Find where the given text appears and provide that cell's center as [x, y] coordinate. 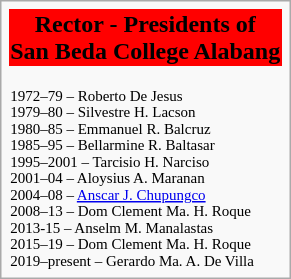
Rector - Presidents of San Beda College Alabang [146, 38]
